Output the (x, y) coordinate of the center of the cell containing the given text.  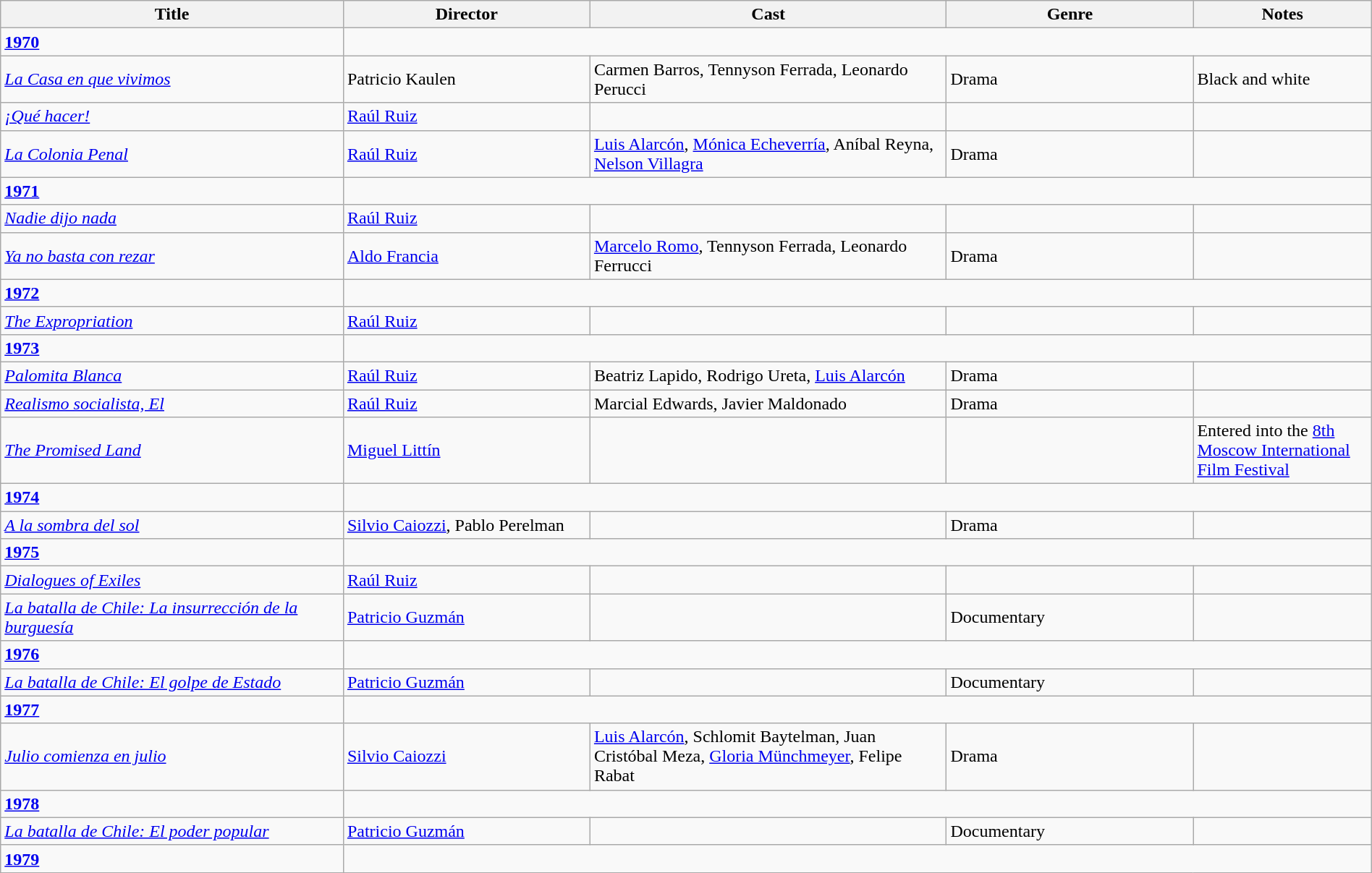
Luis Alarcón, Schlomit Baytelman, Juan Cristóbal Meza, Gloria Münchmeyer, Felipe Rabat (768, 757)
1975 (172, 553)
Cast (768, 14)
The Expropriation (172, 320)
1973 (172, 348)
The Promised Land (172, 451)
1979 (172, 859)
Notes (1282, 14)
Beatriz Lapido, Rodrigo Ureta, Luis Alarcón (768, 375)
Nadie dijo nada (172, 218)
Marcelo Romo, Tennyson Ferrada, Leonardo Ferrucci (768, 256)
Marcial Edwards, Javier Maldonado (768, 403)
Patricio Kaulen (466, 80)
La batalla de Chile: El golpe de Estado (172, 682)
1978 (172, 804)
Entered into the 8th Moscow International Film Festival (1282, 451)
Genre (1070, 14)
Black and white (1282, 80)
1972 (172, 293)
1971 (172, 191)
La Casa en que vivimos (172, 80)
¡Qué hacer! (172, 116)
1974 (172, 498)
Title (172, 14)
Realismo socialista, El (172, 403)
Silvio Caiozzi, Pablo Perelman (466, 525)
Luis Alarcón, Mónica Echeverría, Aníbal Reyna, Nelson Villagra (768, 153)
La batalla de Chile: El poder popular (172, 831)
A la sombra del sol (172, 525)
Palomita Blanca (172, 375)
La batalla de Chile: La insurrección de la burguesía (172, 618)
1977 (172, 710)
Director (466, 14)
Julio comienza en julio (172, 757)
Miguel Littín (466, 451)
1976 (172, 655)
Dialogues of Exiles (172, 580)
Carmen Barros, Tennyson Ferrada, Leonardo Perucci (768, 80)
Aldo Francia (466, 256)
1970 (172, 42)
La Colonia Penal (172, 153)
Silvio Caiozzi (466, 757)
Ya no basta con rezar (172, 256)
